Find where the given text appears and provide that cell's center as [x, y] coordinate. 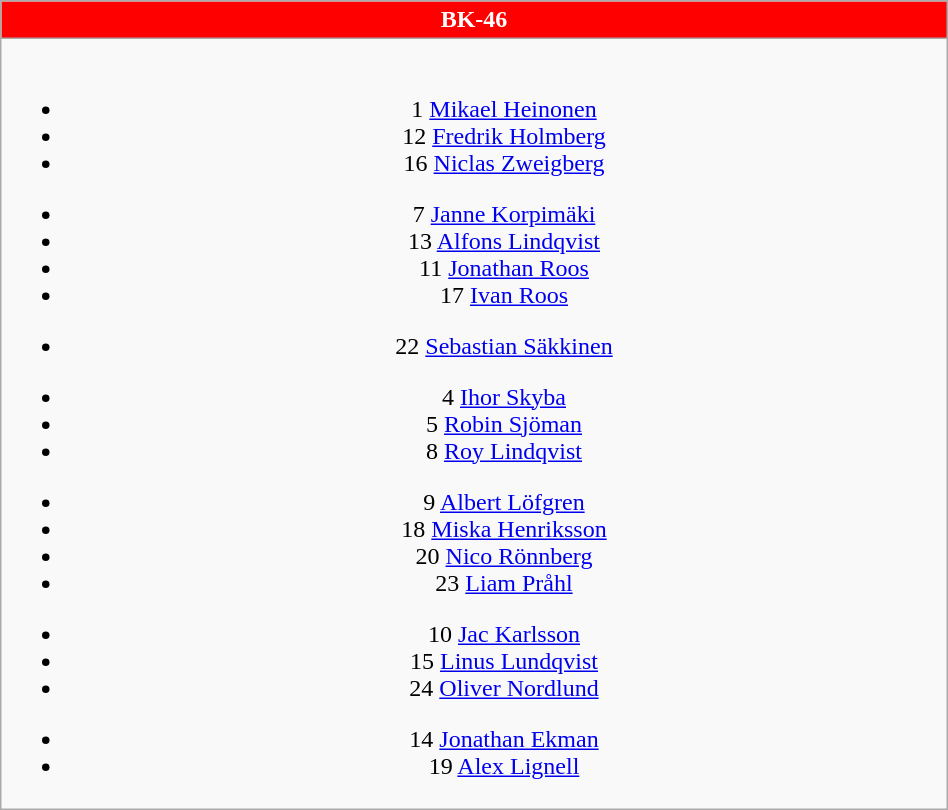
BK-46 [474, 20]
